Identify which cell holds the provided text, then report its [x, y] central coordinate. 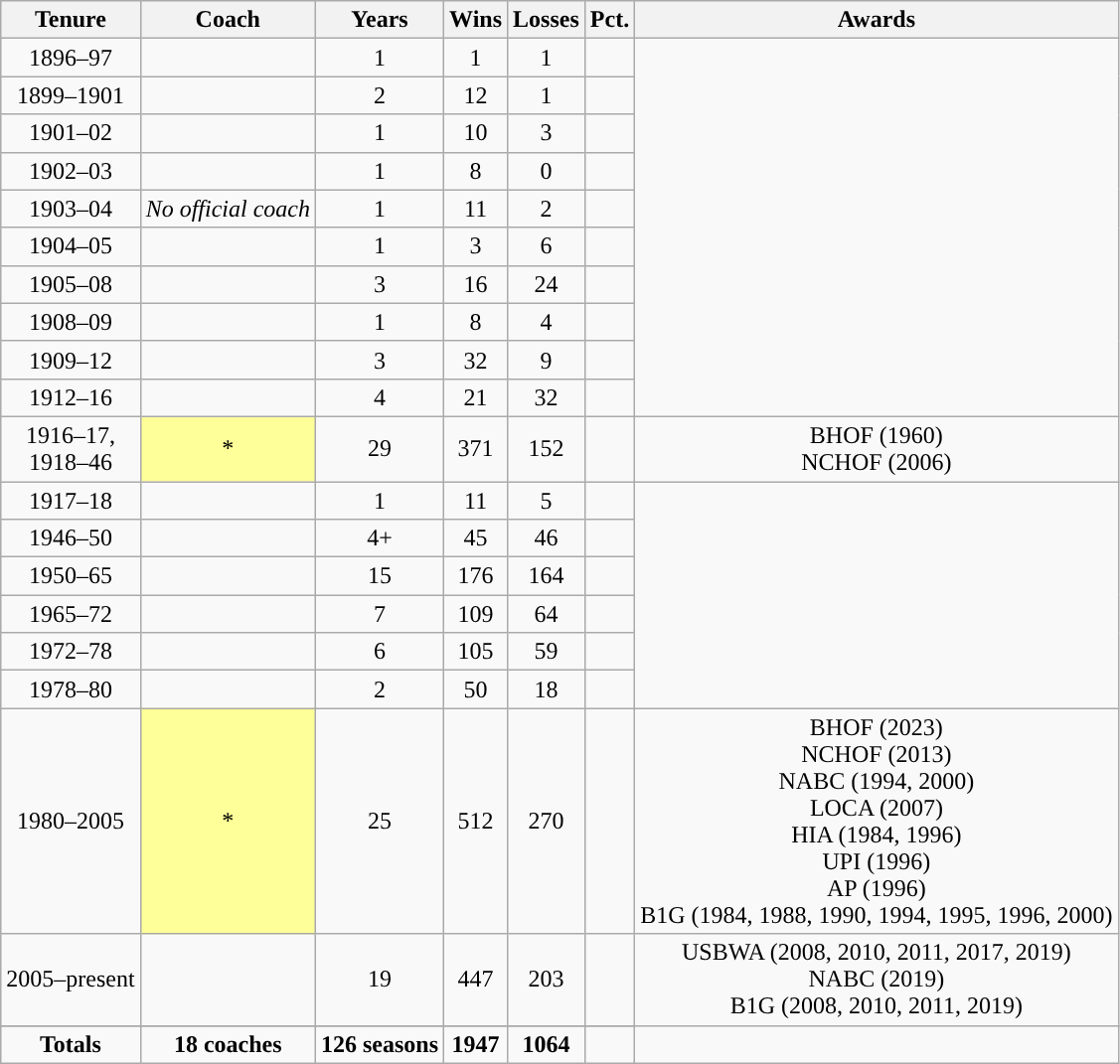
1980–2005 [71, 821]
Coach [228, 20]
18 coaches [228, 1044]
371 [476, 449]
BHOF (2023)NCHOF (2013)NABC (1994, 2000)LOCA (2007)HIA (1984, 1996)UPI (1996)AP (1996)B1G (1984, 1988, 1990, 1994, 1995, 1996, 2000) [877, 821]
1905–08 [71, 284]
Losses [547, 20]
1972–78 [71, 652]
1946–50 [71, 538]
1950–65 [71, 576]
1064 [547, 1044]
126 seasons [380, 1044]
2005–present [71, 980]
25 [380, 821]
1899–1901 [71, 95]
7 [380, 614]
Wins [476, 20]
16 [476, 284]
46 [547, 538]
Totals [71, 1044]
USBWA (2008, 2010, 2011, 2017, 2019)NABC (2019)B1G (2008, 2010, 2011, 2019) [877, 980]
109 [476, 614]
Awards [877, 20]
270 [547, 821]
447 [476, 980]
1917–18 [71, 500]
176 [476, 576]
45 [476, 538]
164 [547, 576]
1947 [476, 1044]
1903–04 [71, 209]
152 [547, 449]
1965–72 [71, 614]
10 [476, 133]
0 [547, 171]
BHOF (1960)NCHOF (2006) [877, 449]
15 [380, 576]
18 [547, 689]
105 [476, 652]
19 [380, 980]
Years [380, 20]
5 [547, 500]
Pct. [609, 20]
24 [547, 284]
1904–05 [71, 246]
1896–97 [71, 58]
59 [547, 652]
50 [476, 689]
9 [547, 360]
64 [547, 614]
No official coach [228, 209]
1912–16 [71, 397]
1908–09 [71, 322]
4+ [380, 538]
1909–12 [71, 360]
21 [476, 397]
12 [476, 95]
203 [547, 980]
29 [380, 449]
1916–17,1918–46 [71, 449]
1902–03 [71, 171]
Tenure [71, 20]
1901–02 [71, 133]
512 [476, 821]
1978–80 [71, 689]
